Determine the (x, y) coordinate at the center of the cell enclosing the given text.  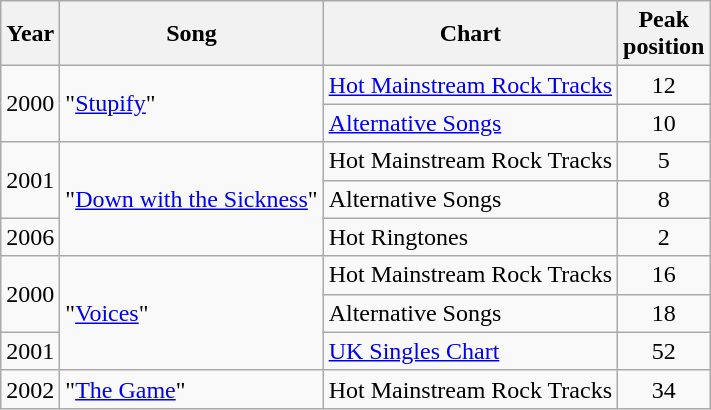
"Voices" (192, 313)
"The Game" (192, 389)
5 (664, 161)
"Stupify" (192, 104)
10 (664, 123)
8 (664, 199)
16 (664, 275)
2 (664, 237)
Song (192, 34)
Hot Ringtones (470, 237)
Peakposition (664, 34)
2006 (30, 237)
2002 (30, 389)
UK Singles Chart (470, 351)
18 (664, 313)
52 (664, 351)
"Down with the Sickness" (192, 199)
12 (664, 85)
34 (664, 389)
Chart (470, 34)
Year (30, 34)
